Scan for the cell matching the given text and deliver its [x, y] coordinate at center. 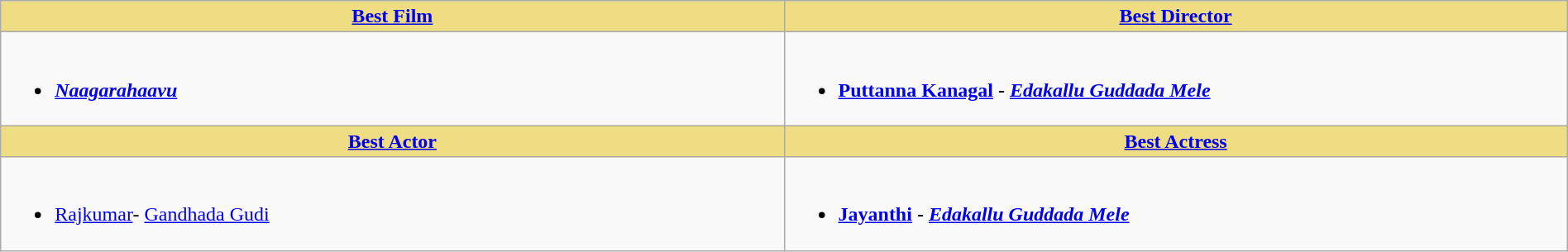
Puttanna Kanagal - Edakallu Guddada Mele [1176, 79]
Naagarahaavu [392, 79]
Best Actor [392, 141]
Best Actress [1176, 141]
Rajkumar- Gandhada Gudi [392, 203]
Best Director [1176, 17]
Best Film [392, 17]
Jayanthi - Edakallu Guddada Mele [1176, 203]
